Locate the cell with the specified text and output its (x, y) center coordinate. 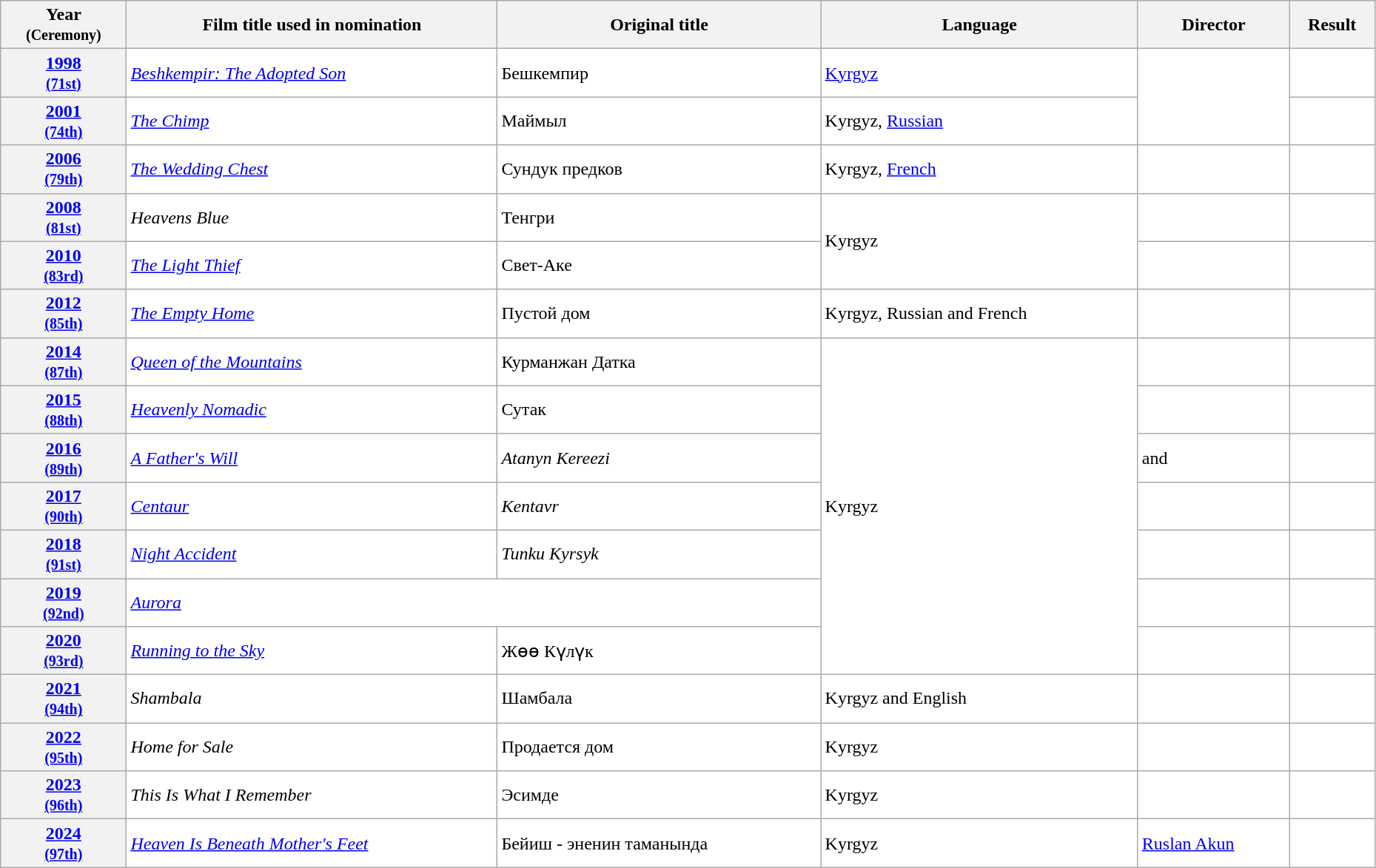
Beshkempir: The Adopted Son (312, 73)
2017(90th) (64, 506)
Бешкемпир (659, 73)
2006(79th) (64, 169)
2023(96th) (64, 795)
2016(89th) (64, 457)
Centaur (312, 506)
A Father's Will (312, 457)
Home for Sale (312, 747)
Heavens Blue (312, 218)
Продается дом (659, 747)
2024(97th) (64, 844)
2015(88th) (64, 410)
1998(71st) (64, 73)
2001(74th) (64, 121)
2008(81st) (64, 218)
The Wedding Chest (312, 169)
Kyrgyz, Russian and French (979, 314)
Heaven Is Beneath Mother's Feet (312, 844)
Director (1214, 25)
Kentavr (659, 506)
Tunku Kyrsyk (659, 554)
Курманжан Датка (659, 361)
The Chimp (312, 121)
Ruslan Akun (1214, 844)
2014(87th) (64, 361)
2010(83rd) (64, 265)
Result (1332, 25)
Сутак (659, 410)
Kyrgyz, French (979, 169)
Шамбала (659, 699)
This Is What I Remember (312, 795)
The Empty Home (312, 314)
2019(92nd) (64, 602)
and (1214, 457)
Жөө Күлүк (659, 651)
Kyrgyz, Russian (979, 121)
Heavenly Nomadic (312, 410)
Language (979, 25)
Эсимде (659, 795)
2022(95th) (64, 747)
The Light Thief (312, 265)
Сундук предков (659, 169)
Queen of the Mountains (312, 361)
Тенгри (659, 218)
Свет-Аке (659, 265)
Маймыл (659, 121)
Atanyn Kereezi (659, 457)
Original title (659, 25)
Running to the Sky (312, 651)
Бейиш - эненин таманында (659, 844)
2021(94th) (64, 699)
Night Accident (312, 554)
Shambala (312, 699)
2012(85th) (64, 314)
Kyrgyz and English (979, 699)
2018(91st) (64, 554)
Пустой дом (659, 314)
2020(93rd) (64, 651)
Aurora (474, 602)
Year(Ceremony) (64, 25)
Film title used in nomination (312, 25)
